Find where the given text appears and provide that cell's center as [X, Y] coordinate. 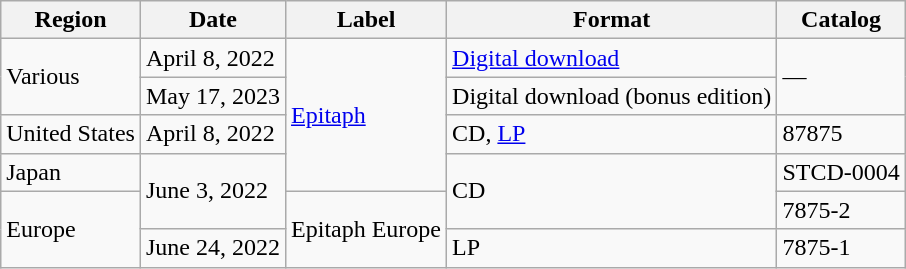
Various [71, 77]
LP [612, 248]
June 3, 2022 [212, 191]
Europe [71, 229]
June 24, 2022 [212, 248]
Format [612, 20]
Digital download (bonus edition) [612, 96]
Region [71, 20]
7875-2 [841, 210]
STCD-0004 [841, 172]
Label [366, 20]
7875-1 [841, 248]
Japan [71, 172]
United States [71, 134]
Digital download [612, 58]
Catalog [841, 20]
Epitaph Europe [366, 229]
87875 [841, 134]
— [841, 77]
Epitaph [366, 115]
May 17, 2023 [212, 96]
CD [612, 191]
Date [212, 20]
CD, LP [612, 134]
